Search for the cell housing the specified text and yield its (X, Y) center coordinate. 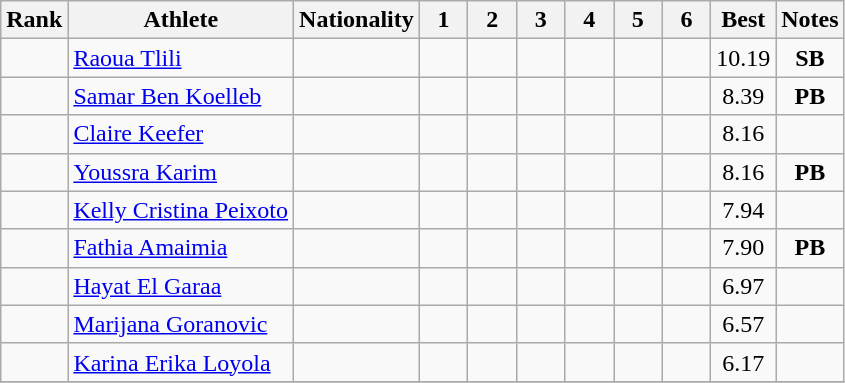
6.97 (744, 286)
10.19 (744, 58)
Kelly Cristina Peixoto (181, 210)
Athlete (181, 20)
3 (540, 20)
1 (444, 20)
Fathia Amaimia (181, 248)
Best (744, 20)
Raoua Tlili (181, 58)
Rank (34, 20)
6.57 (744, 324)
Nationality (357, 20)
5 (638, 20)
6 (686, 20)
Samar Ben Koelleb (181, 96)
6.17 (744, 362)
Claire Keefer (181, 134)
7.90 (744, 248)
7.94 (744, 210)
Notes (810, 20)
8.39 (744, 96)
Youssra Karim (181, 172)
SB (810, 58)
Marijana Goranovic (181, 324)
Karina Erika Loyola (181, 362)
2 (492, 20)
4 (590, 20)
Hayat El Garaa (181, 286)
